Identify which cell holds the provided text, then report its [X, Y] central coordinate. 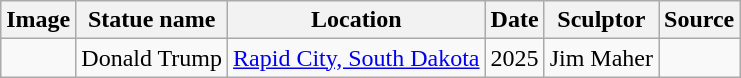
Rapid City, South Dakota [357, 58]
Image [38, 20]
Location [357, 20]
2025 [514, 58]
Date [514, 20]
Donald Trump [152, 58]
Source [698, 20]
Statue name [152, 20]
Sculptor [601, 20]
Jim Maher [601, 58]
